Locate the cell with the specified text and output its [X, Y] center coordinate. 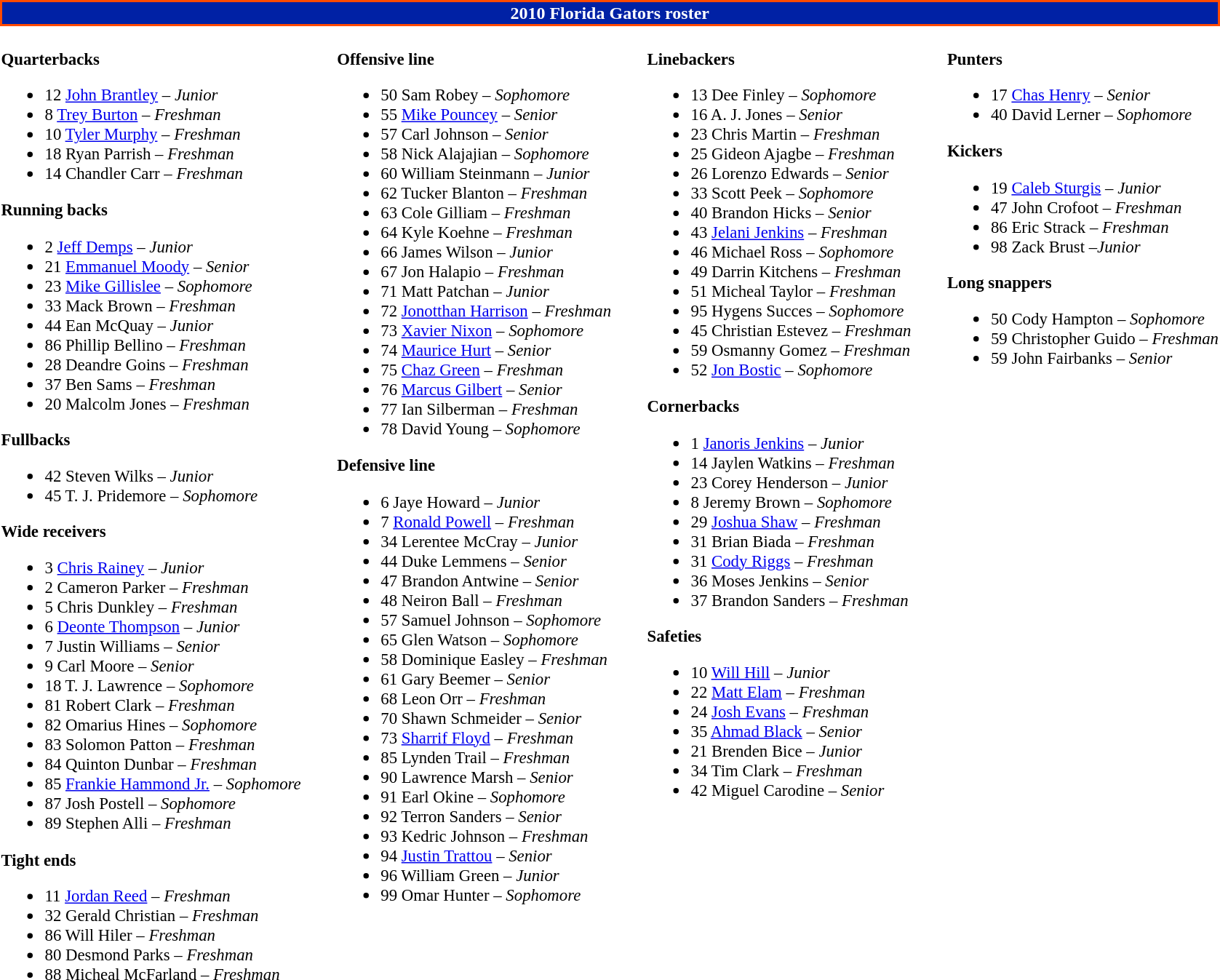
2010 Florida Gators roster [610, 13]
